Search for the cell housing the specified text and yield its [X, Y] center coordinate. 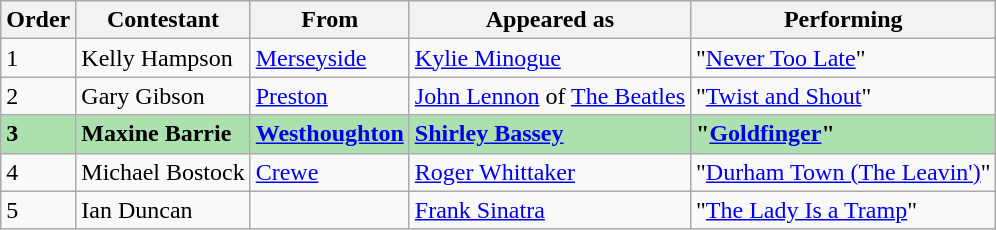
"Durham Town (The Leavin')" [844, 172]
Crewe [330, 172]
2 [38, 96]
3 [38, 134]
From [330, 20]
1 [38, 58]
"Never Too Late" [844, 58]
Merseyside [330, 58]
Frank Sinatra [550, 210]
4 [38, 172]
Roger Whittaker [550, 172]
Performing [844, 20]
Preston [330, 96]
Appeared as [550, 20]
Order [38, 20]
"Twist and Shout" [844, 96]
Contestant [163, 20]
"The Lady Is a Tramp" [844, 210]
John Lennon of The Beatles [550, 96]
Ian Duncan [163, 210]
"Goldfinger" [844, 134]
Kelly Hampson [163, 58]
Maxine Barrie [163, 134]
Shirley Bassey [550, 134]
Kylie Minogue [550, 58]
Michael Bostock [163, 172]
5 [38, 210]
Westhoughton [330, 134]
Gary Gibson [163, 96]
